Pinpoint the cell where the given text exists, returning its [X, Y] midpoint coordinate. 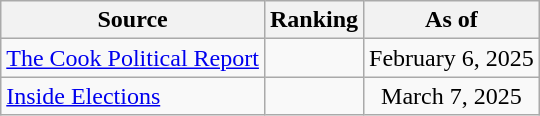
Ranking [314, 20]
Source [133, 20]
As of [452, 20]
February 6, 2025 [452, 58]
The Cook Political Report [133, 58]
Inside Elections [133, 96]
March 7, 2025 [452, 96]
